For the text-containing cell, return its midpoint in (X, Y) coordinate format. 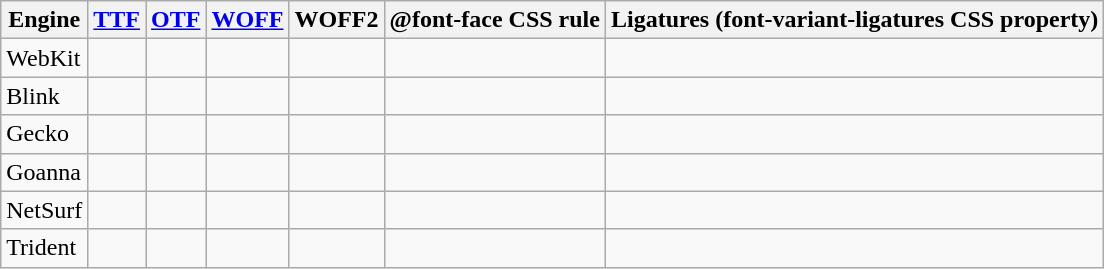
Engine (44, 20)
WOFF (248, 20)
Goanna (44, 172)
OTF (176, 20)
WebKit (44, 58)
Ligatures (font-variant-ligatures CSS property) (854, 20)
Blink (44, 96)
@font-face CSS rule (494, 20)
TTF (117, 20)
WOFF2 (336, 20)
Trident (44, 248)
Gecko (44, 134)
NetSurf (44, 210)
